Scan for the cell matching the given text and deliver its [X, Y] coordinate at center. 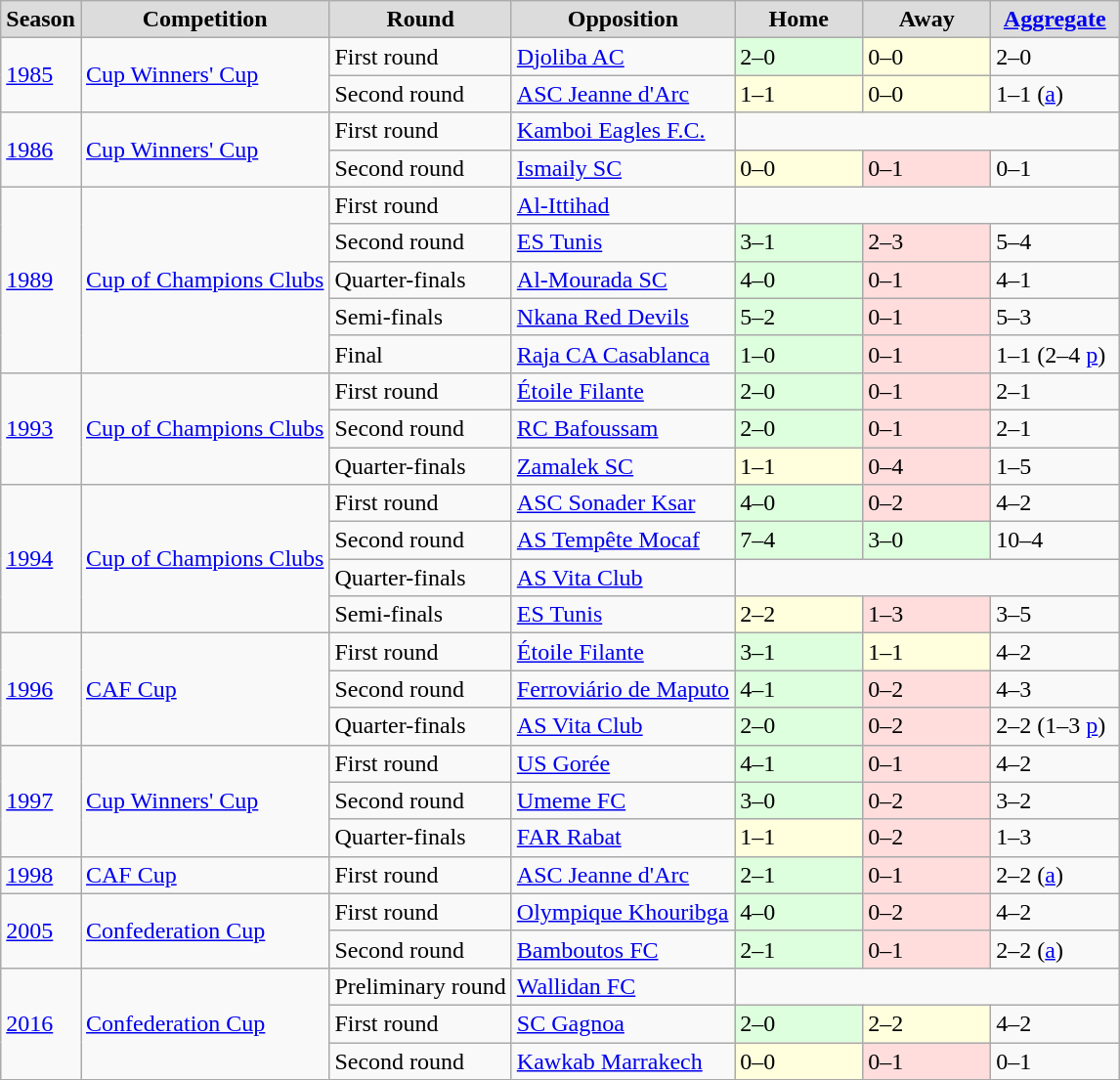
1998 [41, 875]
1–0 [799, 354]
Wallidan FC [623, 986]
1989 [41, 280]
1–5 [1055, 466]
1993 [41, 428]
FAR Rabat [623, 838]
1–1 (2–4 p) [1055, 354]
Al-Ittihad [623, 205]
Aggregate [1055, 20]
3–5 [1055, 615]
SC Gagnoa [623, 1023]
Kamboi Eagles F.C. [623, 131]
2016 [41, 1023]
Ferroviário de Maputo [623, 689]
1996 [41, 689]
1986 [41, 150]
ASC Sonader Ksar [623, 503]
5–2 [799, 317]
Umeme FC [623, 800]
Bamboutos FC [623, 949]
Final [420, 354]
1994 [41, 559]
1–1 (a) [1055, 94]
5–4 [1055, 242]
1985 [41, 75]
Zamalek SC [623, 466]
Raja CA Casablanca [623, 354]
Away [926, 20]
Preliminary round [420, 986]
Season [41, 20]
5–3 [1055, 317]
Opposition [623, 20]
US Gorée [623, 763]
AS Tempête Mocaf [623, 540]
Kawkab Marrakech [623, 1060]
RC Bafoussam [623, 428]
Ismaily SC [623, 168]
2–3 [926, 242]
Round [420, 20]
3–2 [1055, 800]
Djoliba AC [623, 57]
2–2 (1–3 p) [1055, 726]
2005 [41, 930]
Al-Mourada SC [623, 280]
Home [799, 20]
1997 [41, 800]
10–4 [1055, 540]
0–4 [926, 466]
Nkana Red Devils [623, 317]
7–4 [799, 540]
Competition [204, 20]
4–3 [1055, 689]
Olympique Khouribga [623, 912]
